Return the [X, Y] coordinate for the center point of the cell that contains the specified text.  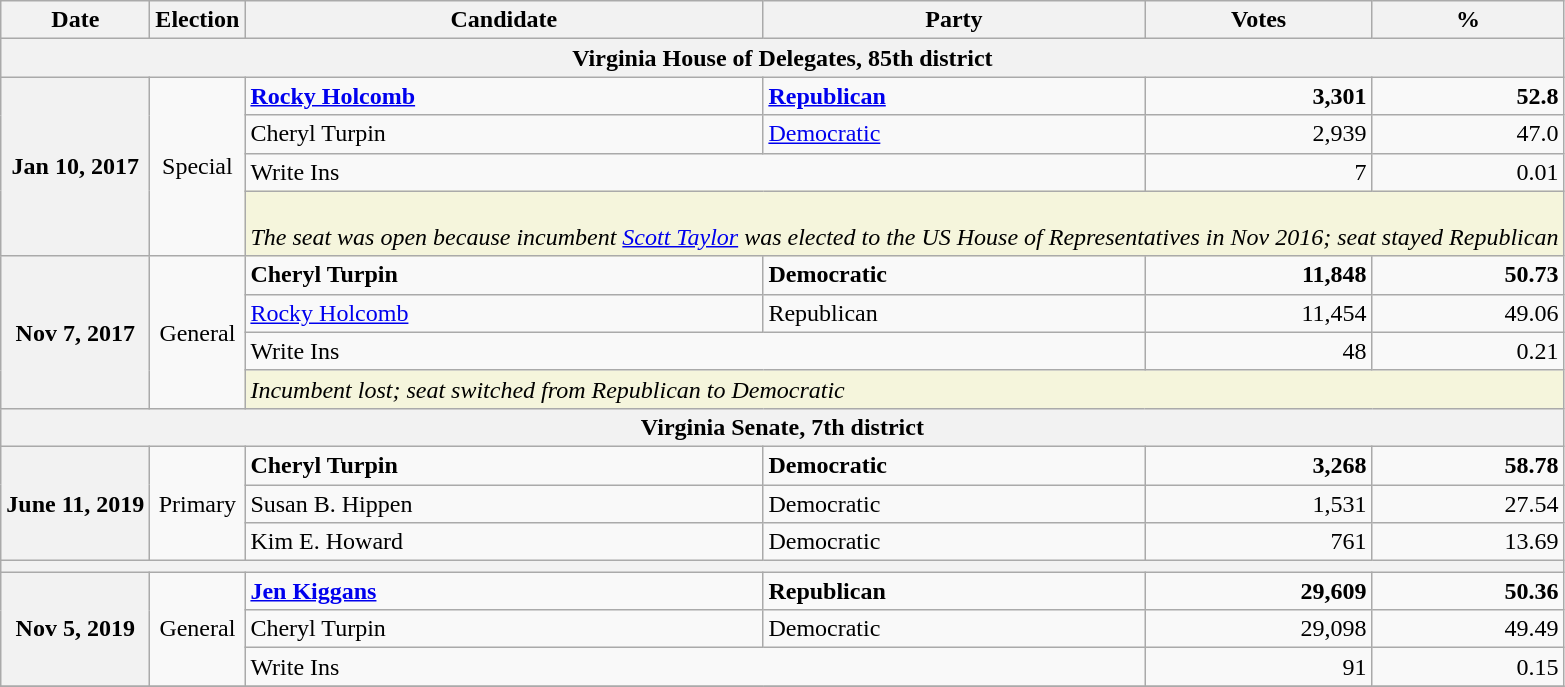
7 [1258, 172]
Date [76, 20]
47.0 [1468, 134]
June 11, 2019 [76, 503]
Jan 10, 2017 [76, 166]
29,098 [1258, 629]
761 [1258, 542]
50.73 [1468, 275]
Susan B. Hippen [504, 503]
Nov 5, 2019 [76, 629]
Special [198, 166]
0.01 [1468, 172]
The seat was open because incumbent Scott Taylor was elected to the US House of Representatives in Nov 2016; seat stayed Republican [904, 224]
% [1468, 20]
50.36 [1468, 591]
49.49 [1468, 629]
Party [954, 20]
2,939 [1258, 134]
Votes [1258, 20]
91 [1258, 667]
13.69 [1468, 542]
29,609 [1258, 591]
Election [198, 20]
Nov 7, 2017 [76, 332]
Jen Kiggans [504, 591]
11,454 [1258, 313]
49.06 [1468, 313]
11,848 [1258, 275]
0.15 [1468, 667]
Primary [198, 503]
27.54 [1468, 503]
Kim E. Howard [504, 542]
Virginia House of Delegates, 85th district [782, 58]
1,531 [1258, 503]
3,301 [1258, 96]
Virginia Senate, 7th district [782, 427]
3,268 [1258, 465]
0.21 [1468, 351]
48 [1258, 351]
58.78 [1468, 465]
52.8 [1468, 96]
Incumbent lost; seat switched from Republican to Democratic [904, 389]
Candidate [504, 20]
